Output the (X, Y) coordinate of the center of the cell containing the given text.  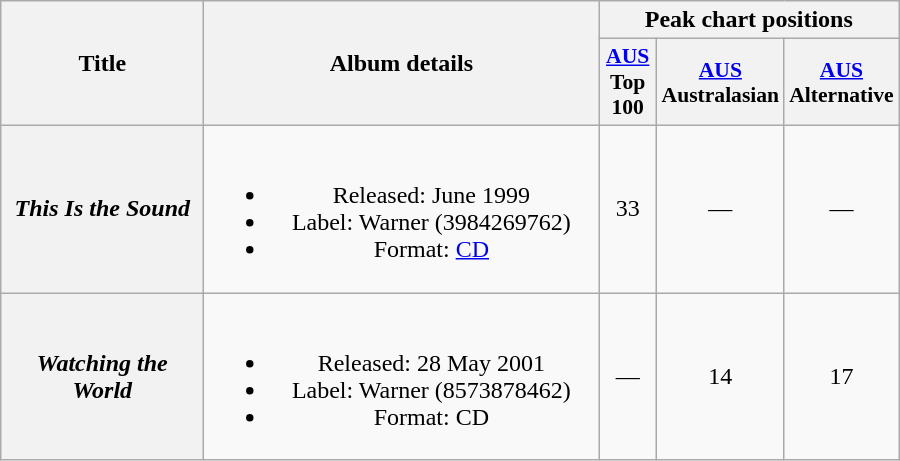
This Is the Sound (102, 208)
14 (721, 376)
Peak chart positions (749, 20)
Watching the World (102, 376)
Released: 28 May 2001Label: Warner (8573878462)Format: CD (402, 376)
Album details (402, 64)
33 (628, 208)
Title (102, 64)
AUSAlternative (841, 82)
Released: June 1999Label: Warner (3984269762)Format: CD (402, 208)
AUSTop 100 (628, 82)
AUSAustralasian (721, 82)
17 (841, 376)
